Locate the cell with the specified text and output its (x, y) center coordinate. 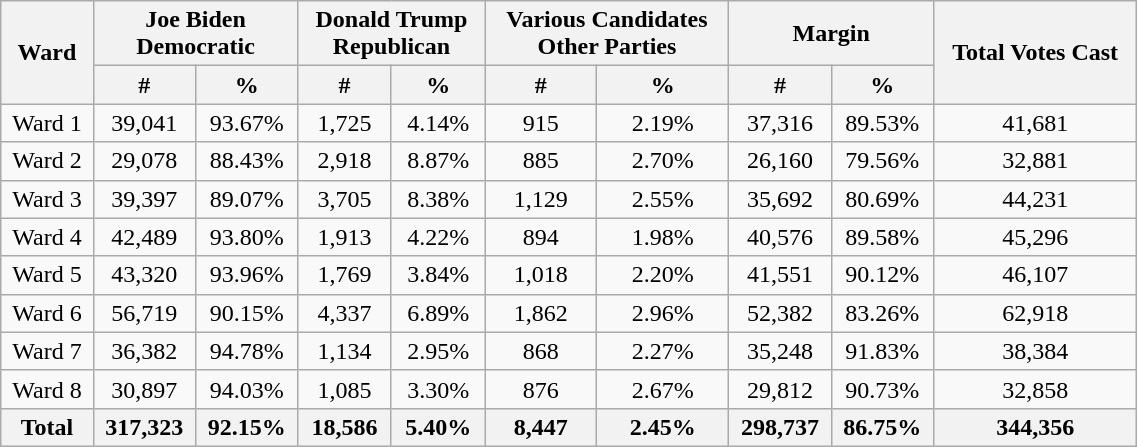
2.67% (663, 389)
40,576 (780, 237)
56,719 (144, 313)
2.70% (663, 161)
1,913 (345, 237)
1,085 (345, 389)
52,382 (780, 313)
6.89% (438, 313)
Ward 2 (47, 161)
5.40% (438, 427)
868 (541, 351)
915 (541, 123)
1,134 (345, 351)
1,862 (541, 313)
2.19% (663, 123)
94.03% (246, 389)
35,692 (780, 199)
42,489 (144, 237)
30,897 (144, 389)
89.58% (882, 237)
2,918 (345, 161)
8,447 (541, 427)
Donald TrumpRepublican (392, 34)
Ward 7 (47, 351)
4.22% (438, 237)
4,337 (345, 313)
93.96% (246, 275)
1,018 (541, 275)
Ward 4 (47, 237)
344,356 (1034, 427)
38,384 (1034, 351)
3.84% (438, 275)
79.56% (882, 161)
Various CandidatesOther Parties (607, 34)
894 (541, 237)
90.12% (882, 275)
18,586 (345, 427)
Ward 5 (47, 275)
Total (47, 427)
93.80% (246, 237)
876 (541, 389)
90.15% (246, 313)
317,323 (144, 427)
Ward 1 (47, 123)
2.45% (663, 427)
62,918 (1034, 313)
88.43% (246, 161)
4.14% (438, 123)
298,737 (780, 427)
8.38% (438, 199)
41,681 (1034, 123)
885 (541, 161)
Ward 6 (47, 313)
94.78% (246, 351)
45,296 (1034, 237)
91.83% (882, 351)
83.26% (882, 313)
93.67% (246, 123)
86.75% (882, 427)
8.87% (438, 161)
43,320 (144, 275)
39,041 (144, 123)
2.55% (663, 199)
1,769 (345, 275)
3,705 (345, 199)
32,858 (1034, 389)
29,812 (780, 389)
89.07% (246, 199)
2.27% (663, 351)
32,881 (1034, 161)
2.95% (438, 351)
3.30% (438, 389)
Ward 3 (47, 199)
90.73% (882, 389)
1,725 (345, 123)
37,316 (780, 123)
Ward (47, 52)
44,231 (1034, 199)
1.98% (663, 237)
46,107 (1034, 275)
1,129 (541, 199)
35,248 (780, 351)
41,551 (780, 275)
36,382 (144, 351)
Margin (832, 34)
26,160 (780, 161)
2.96% (663, 313)
29,078 (144, 161)
39,397 (144, 199)
80.69% (882, 199)
Total Votes Cast (1034, 52)
Ward 8 (47, 389)
2.20% (663, 275)
92.15% (246, 427)
Joe BidenDemocratic (196, 34)
89.53% (882, 123)
